Pinpoint the cell where the given text exists, returning its [x, y] midpoint coordinate. 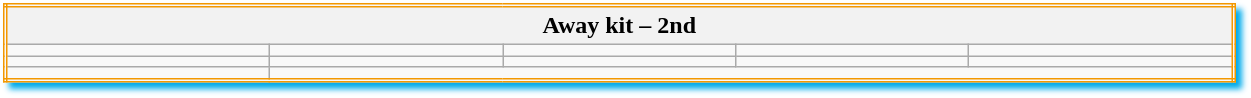
Away kit – 2nd [619, 25]
